For the text-containing cell, return its midpoint in (X, Y) coordinate format. 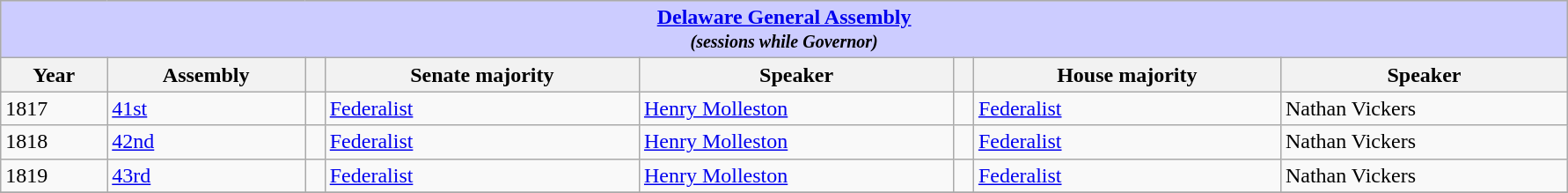
1819 (55, 175)
43rd (206, 175)
42nd (206, 142)
1818 (55, 142)
House majority (1126, 75)
Delaware General Assembly (sessions while Governor) (785, 30)
1817 (55, 108)
Year (55, 75)
41st (206, 108)
Senate majority (482, 75)
Assembly (206, 75)
